Determine the [x, y] coordinate at the center of the cell enclosing the given text.  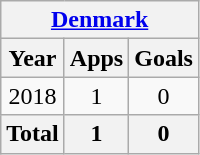
Apps [96, 58]
Denmark [100, 20]
Goals [164, 58]
Year [33, 58]
2018 [33, 96]
Total [33, 134]
